From the cell containing the given text, extract its center point as [x, y] coordinate. 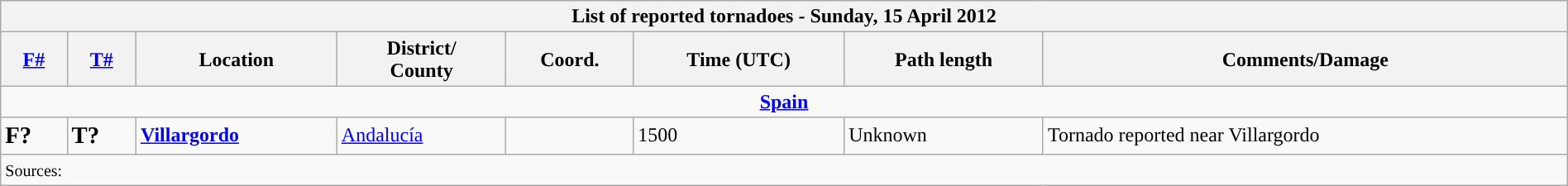
Spain [784, 102]
Time (UTC) [739, 60]
List of reported tornadoes - Sunday, 15 April 2012 [784, 17]
F# [34, 60]
Coord. [570, 60]
1500 [739, 136]
Sources: [784, 169]
T# [101, 60]
Comments/Damage [1305, 60]
Unknown [944, 136]
Tornado reported near Villargordo [1305, 136]
Location [237, 60]
Villargordo [237, 136]
Path length [944, 60]
T? [101, 136]
F? [34, 136]
District/County [422, 60]
Andalucía [422, 136]
